Provide the [X, Y] coordinate of the cell's center where the given text is located.  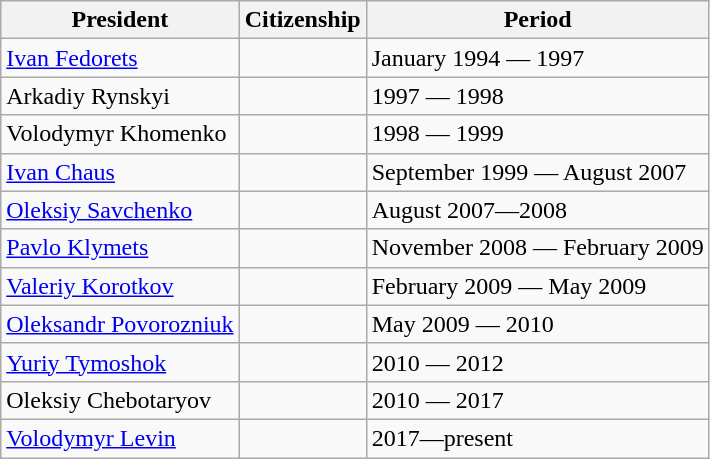
Volodymyr Khomenko [120, 134]
November 2008 — February 2009 [538, 248]
August 2007—2008 [538, 210]
President [120, 20]
Oleksiy Chebotaryov [120, 400]
Pavlo Klymets [120, 248]
Period [538, 20]
Volodymyr Levin [120, 438]
Valeriy Korotkov [120, 286]
Arkadiy Rynskyi [120, 96]
February 2009 — May 2009 [538, 286]
January 1994 — 1997 [538, 58]
1997 — 1998 [538, 96]
September 1999 — August 2007 [538, 172]
Oleksandr Povorozniuk [120, 324]
1998 — 1999 [538, 134]
Ivan Fedorets [120, 58]
Ivan Chaus [120, 172]
2017—present [538, 438]
2010 — 2012 [538, 362]
Citizenship [302, 20]
2010 — 2017 [538, 400]
Yuriy Tymoshok [120, 362]
May 2009 — 2010 [538, 324]
Oleksiy Savchenko [120, 210]
